Capture the cell that displays the provided text and extract its (X, Y) central coordinate. 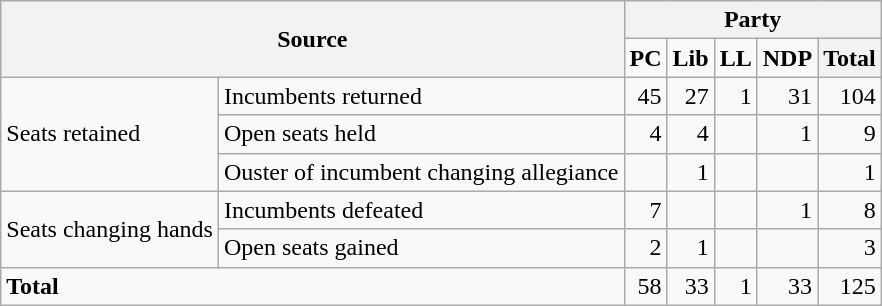
27 (690, 96)
58 (646, 286)
Open seats gained (421, 248)
Seats changing hands (110, 229)
7 (646, 210)
Ouster of incumbent changing allegiance (421, 172)
45 (646, 96)
Lib (690, 58)
Seats retained (110, 134)
Incumbents defeated (421, 210)
NDP (787, 58)
31 (787, 96)
Party (752, 20)
2 (646, 248)
8 (850, 210)
LL (736, 58)
3 (850, 248)
125 (850, 286)
Incumbents returned (421, 96)
9 (850, 134)
104 (850, 96)
Open seats held (421, 134)
Source (312, 39)
PC (646, 58)
